Provide the [x, y] coordinate of the cell's center where the given text is located.  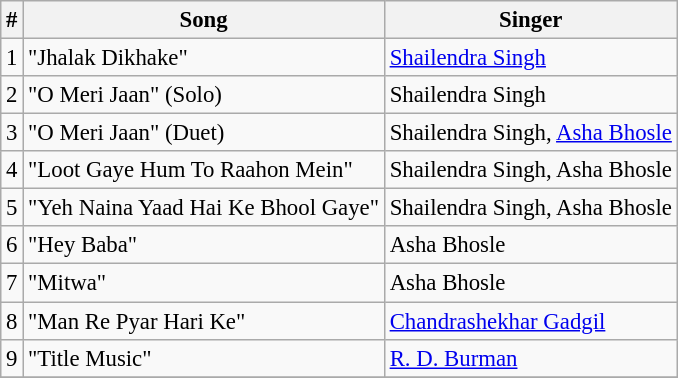
"Yeh Naina Yaad Hai Ke Bhool Gaye" [204, 208]
"Mitwa" [204, 283]
"Hey Baba" [204, 245]
6 [12, 245]
9 [12, 358]
1 [12, 58]
"Man Re Pyar Hari Ke" [204, 321]
Song [204, 20]
# [12, 20]
"O Meri Jaan" (Duet) [204, 133]
5 [12, 208]
7 [12, 283]
"Title Music" [204, 358]
Singer [530, 20]
"O Meri Jaan" (Solo) [204, 95]
2 [12, 95]
R. D. Burman [530, 358]
8 [12, 321]
"Loot Gaye Hum To Raahon Mein" [204, 170]
"Jhalak Dikhake" [204, 58]
3 [12, 133]
Chandrashekhar Gadgil [530, 321]
4 [12, 170]
